From the cell containing the given text, extract its center point as [X, Y] coordinate. 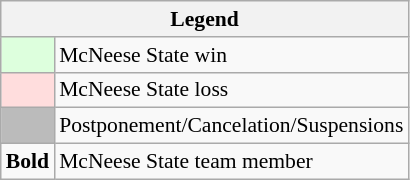
McNeese State loss [231, 90]
Postponement/Cancelation/Suspensions [231, 126]
McNeese State team member [231, 162]
Legend [205, 19]
McNeese State win [231, 55]
Bold [28, 162]
